Return the [x, y] coordinate for the center point of the cell that contains the specified text.  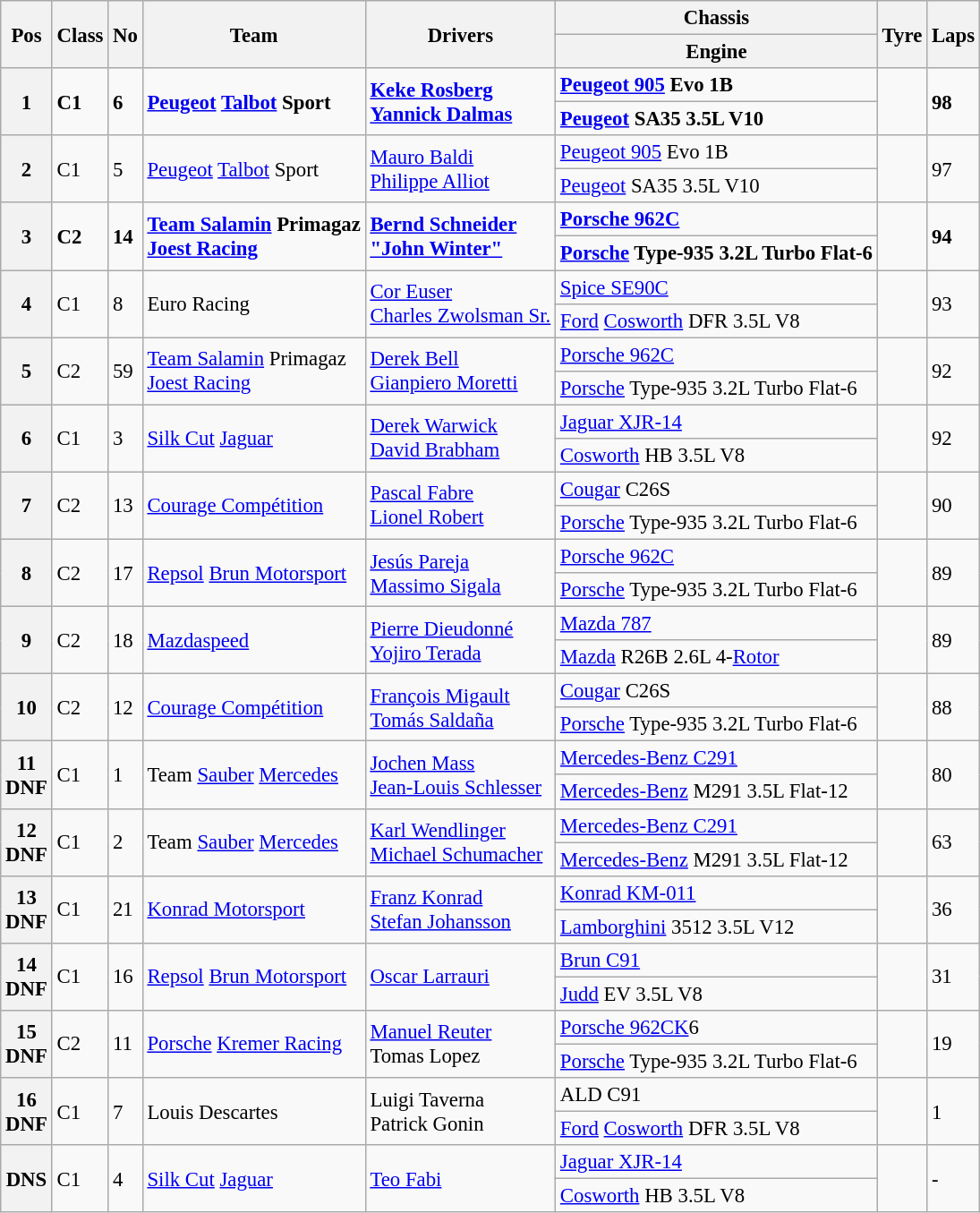
98 [954, 102]
Konrad Motorsport [254, 910]
31 [954, 978]
Lamborghini 3512 3.5L V12 [717, 927]
Derek Bell Gianpiero Moretti [460, 371]
Drivers [460, 34]
14 [125, 236]
13 [125, 505]
15DNF [27, 1044]
59 [125, 371]
Konrad KM-011 [717, 893]
Porsche Kremer Racing [254, 1044]
17 [125, 573]
No [125, 34]
21 [125, 910]
11DNF [27, 775]
Bernd Schneider "John Winter" [460, 236]
90 [954, 505]
97 [954, 168]
Karl Wendlinger Michael Schumacher [460, 841]
Porsche 962CK6 [717, 1028]
14DNF [27, 978]
Pascal Fabre Lionel Robert [460, 505]
Luigi Taverna Patrick Gonin [460, 1112]
Class [81, 34]
Mazdaspeed [254, 641]
10 [27, 707]
16 [125, 978]
19 [954, 1044]
12DNF [27, 841]
Teo Fabi [460, 1178]
Pos [27, 34]
Cor Euser Charles Zwolsman Sr. [460, 304]
Keke Rosberg Yannick Dalmas [460, 102]
94 [954, 236]
- [954, 1178]
16DNF [27, 1112]
36 [954, 910]
ALD C91 [717, 1095]
Laps [954, 34]
12 [125, 707]
Pierre Dieudonné Yojiro Terada [460, 641]
80 [954, 775]
François Migault Tomás Saldaña [460, 707]
Tyre [902, 34]
Spice SE90C [717, 287]
88 [954, 707]
Team [254, 34]
18 [125, 641]
Derek Warwick David Brabham [460, 439]
Judd EV 3.5L V8 [717, 994]
DNS [27, 1178]
9 [27, 641]
Mazda R26B 2.6L 4-Rotor [717, 657]
Franz Konrad Stefan Johansson [460, 910]
Mazda 787 [717, 624]
Mauro Baldi Philippe Alliot [460, 168]
63 [954, 841]
Jochen Mass Jean-Louis Schlesser [460, 775]
Engine [717, 52]
Louis Descartes [254, 1112]
Euro Racing [254, 304]
Manuel Reuter Tomas Lopez [460, 1044]
11 [125, 1044]
Oscar Larrauri [460, 978]
Chassis [717, 18]
Jesús Pareja Massimo Sigala [460, 573]
93 [954, 304]
Brun C91 [717, 961]
13DNF [27, 910]
